Return the [X, Y] coordinate for the center point of the cell that contains the specified text.  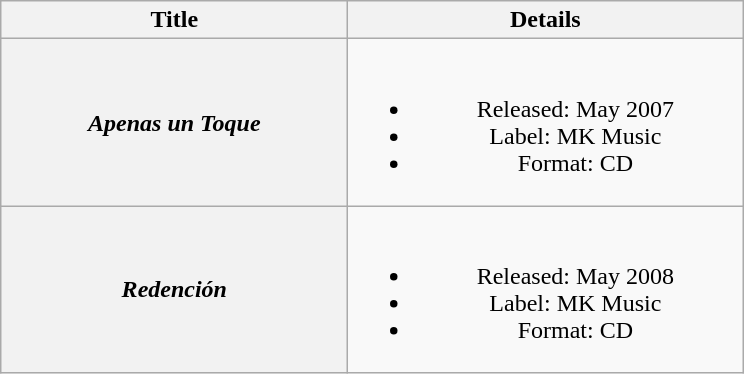
Details [546, 20]
Released: May 2008Label: MK MusicFormat: CD [546, 290]
Apenas un Toque [174, 122]
Released: May 2007Label: MK MusicFormat: CD [546, 122]
Title [174, 20]
Redención [174, 290]
